Determine the [x, y] coordinate at the center of the cell enclosing the given text.  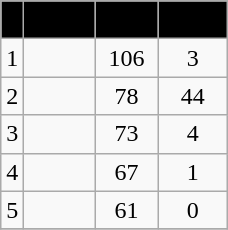
# [12, 20]
5 [12, 210]
Goals [193, 20]
61 [126, 210]
Name [60, 20]
106 [126, 58]
44 [193, 96]
78 [126, 96]
0 [193, 210]
Caps [126, 20]
2 [12, 96]
67 [126, 172]
73 [126, 134]
